Output the [x, y] coordinate of the center of the cell containing the given text.  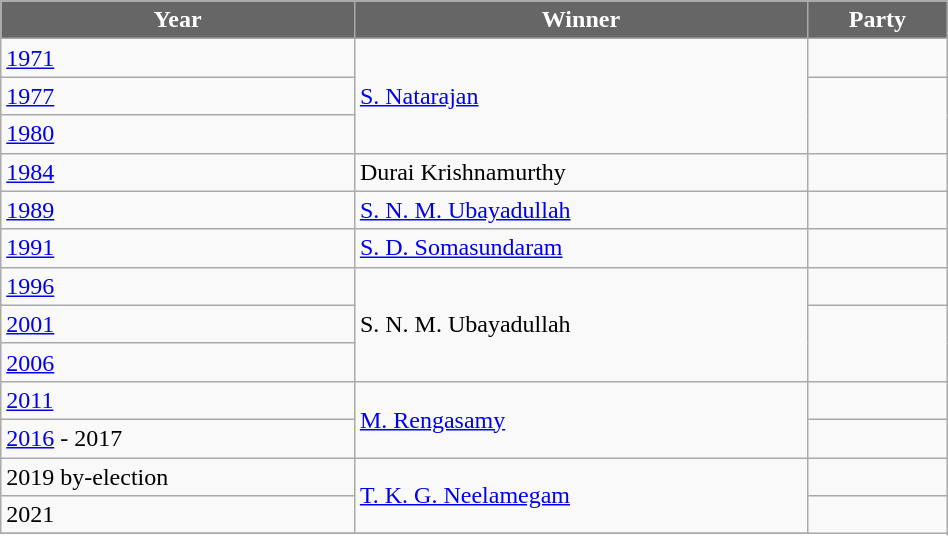
2006 [178, 362]
2001 [178, 324]
Party [877, 20]
M. Rengasamy [580, 419]
Durai Krishnamurthy [580, 172]
1980 [178, 134]
S. Natarajan [580, 96]
2019 by-election [178, 477]
2011 [178, 400]
1991 [178, 248]
1984 [178, 172]
1989 [178, 210]
2021 [178, 515]
2016 - 2017 [178, 438]
Year [178, 20]
1996 [178, 286]
1971 [178, 58]
1977 [178, 96]
T. K. G. Neelamegam [580, 496]
S. D. Somasundaram [580, 248]
Winner [580, 20]
